Determine the [x, y] coordinate at the center of the cell enclosing the given text.  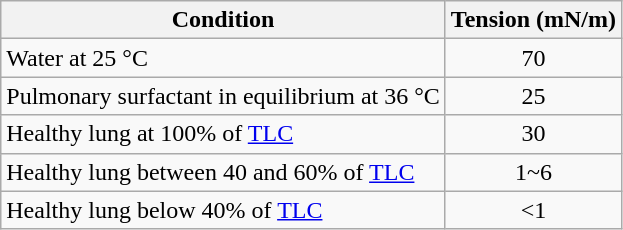
Healthy lung between 40 and 60% of TLC [224, 172]
1~6 [533, 172]
Healthy lung at 100% of TLC [224, 134]
25 [533, 96]
Water at 25 °C [224, 58]
70 [533, 58]
Pulmonary surfactant in equilibrium at 36 °C [224, 96]
Healthy lung below 40% of TLC [224, 210]
30 [533, 134]
Condition [224, 20]
<1 [533, 210]
Tension (mN/m) [533, 20]
